For the text-containing cell, return its midpoint in (x, y) coordinate format. 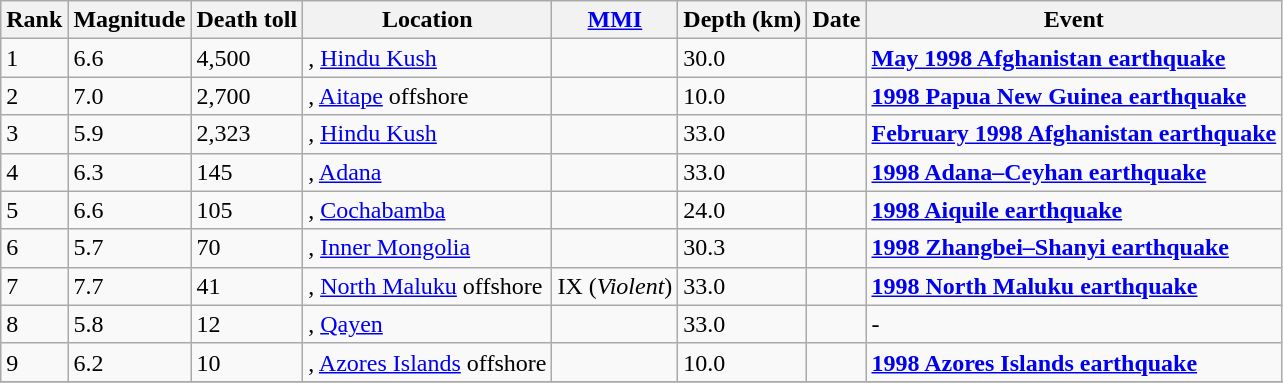
7 (34, 286)
MMI (615, 20)
5.8 (130, 324)
7.7 (130, 286)
, Azores Islands offshore (428, 362)
105 (247, 210)
6.3 (130, 172)
Location (428, 20)
4,500 (247, 58)
8 (34, 324)
, Adana (428, 172)
10 (247, 362)
2 (34, 96)
- (1074, 324)
1998 North Maluku earthquake (1074, 286)
41 (247, 286)
1998 Papua New Guinea earthquake (1074, 96)
145 (247, 172)
Date (836, 20)
1998 Adana–Ceyhan earthquake (1074, 172)
February 1998 Afghanistan earthquake (1074, 134)
IX (Violent) (615, 286)
24.0 (742, 210)
, Inner Mongolia (428, 248)
1998 Azores Islands earthquake (1074, 362)
3 (34, 134)
2,700 (247, 96)
5.9 (130, 134)
4 (34, 172)
7.0 (130, 96)
, Aitape offshore (428, 96)
5.7 (130, 248)
12 (247, 324)
, Cochabamba (428, 210)
6 (34, 248)
1 (34, 58)
Depth (km) (742, 20)
, North Maluku offshore (428, 286)
May 1998 Afghanistan earthquake (1074, 58)
Event (1074, 20)
Magnitude (130, 20)
6.2 (130, 362)
1998 Zhangbei–Shanyi earthquake (1074, 248)
1998 Aiquile earthquake (1074, 210)
30.3 (742, 248)
30.0 (742, 58)
9 (34, 362)
Death toll (247, 20)
, Qayen (428, 324)
2,323 (247, 134)
5 (34, 210)
Rank (34, 20)
70 (247, 248)
